Provide the [X, Y] coordinate of the cell's center where the given text is located.  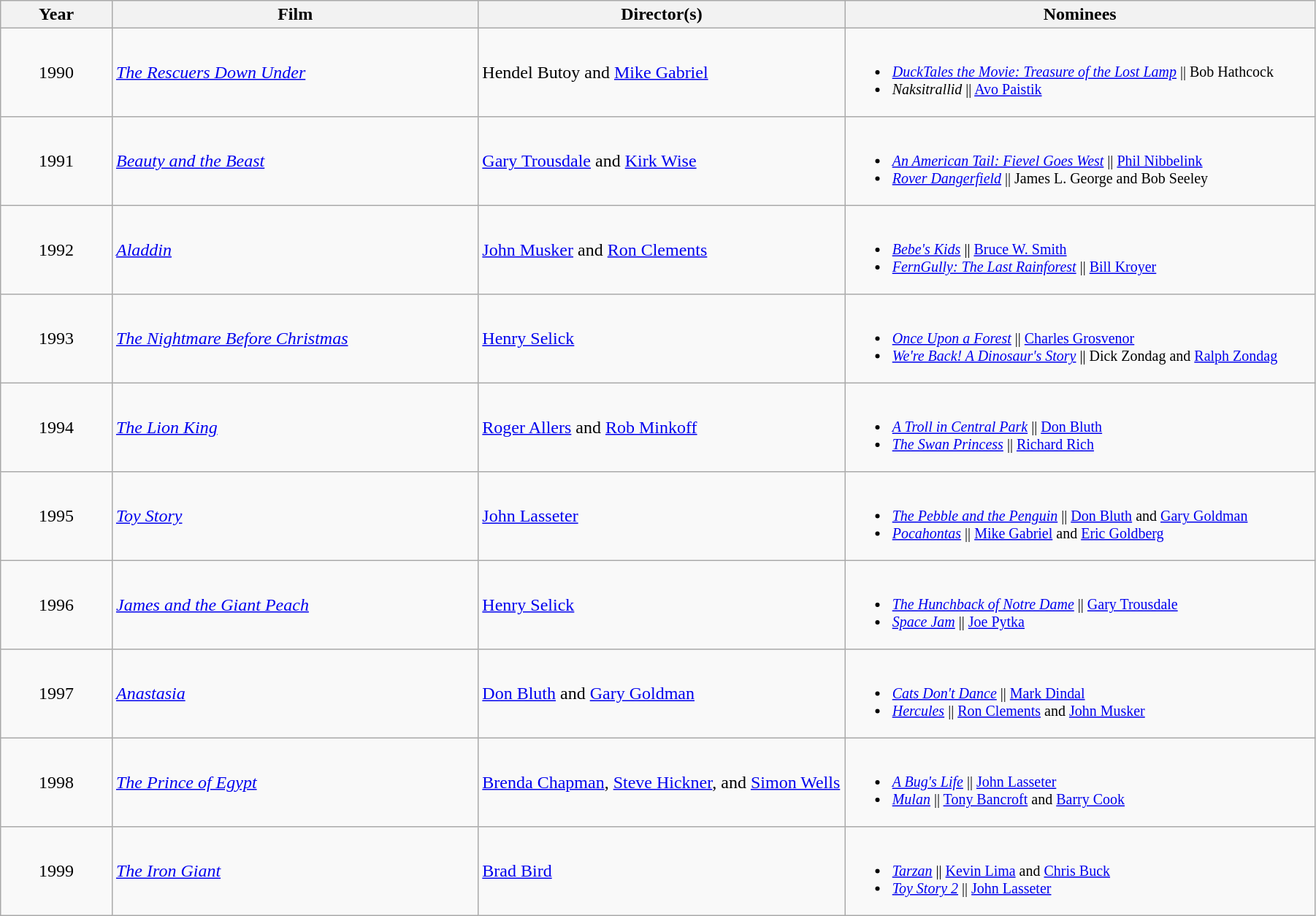
Gary Trousdale and Kirk Wise [662, 161]
The Iron Giant [295, 871]
Once Upon a Forest || Charles GrosvenorWe're Back! A Dinosaur's Story || Dick Zondag and Ralph Zondag [1079, 339]
Director(s) [662, 15]
Brad Bird [662, 871]
1995 [57, 516]
Roger Allers and Rob Minkoff [662, 428]
1994 [57, 428]
James and the Giant Peach [295, 605]
John Lasseter [662, 516]
John Musker and Ron Clements [662, 250]
A Bug's Life || John LasseterMulan || Tony Bancroft and Barry Cook [1079, 782]
Cats Don't Dance || Mark DindalHercules || Ron Clements and John Musker [1079, 694]
Hendel Butoy and Mike Gabriel [662, 73]
The Nightmare Before Christmas [295, 339]
1990 [57, 73]
A Troll in Central Park || Don BluthThe Swan Princess || Richard Rich [1079, 428]
Brenda Chapman, Steve Hickner, and Simon Wells [662, 782]
1998 [57, 782]
Don Bluth and Gary Goldman [662, 694]
The Lion King [295, 428]
1991 [57, 161]
The Rescuers Down Under [295, 73]
Beauty and the Beast [295, 161]
Tarzan || Kevin Lima and Chris BuckToy Story 2 || John Lasseter [1079, 871]
1993 [57, 339]
1992 [57, 250]
Anastasia [295, 694]
Year [57, 15]
1997 [57, 694]
1999 [57, 871]
1996 [57, 605]
Toy Story [295, 516]
An American Tail: Fievel Goes West || Phil NibbelinkRover Dangerfield || James L. George and Bob Seeley [1079, 161]
DuckTales the Movie: Treasure of the Lost Lamp || Bob HathcockNaksitrallid || Avo Paistik [1079, 73]
Bebe's Kids || Bruce W. SmithFernGully: The Last Rainforest || Bill Kroyer [1079, 250]
Aladdin [295, 250]
The Prince of Egypt [295, 782]
Film [295, 15]
The Pebble and the Penguin || Don Bluth and Gary GoldmanPocahontas || Mike Gabriel and Eric Goldberg [1079, 516]
Nominees [1079, 15]
The Hunchback of Notre Dame || Gary TrousdaleSpace Jam || Joe Pytka [1079, 605]
